Scan for the cell matching the given text and deliver its (x, y) coordinate at center. 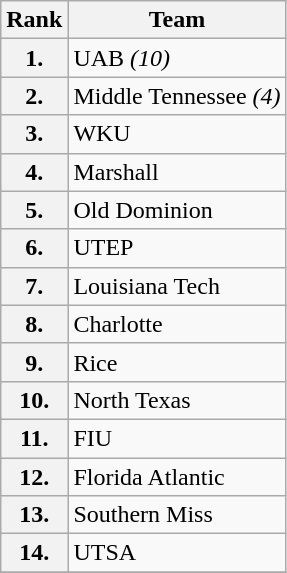
UTEP (177, 248)
6. (34, 248)
Team (177, 20)
3. (34, 134)
5. (34, 210)
Old Dominion (177, 210)
1. (34, 58)
Middle Tennessee (4) (177, 96)
8. (34, 324)
Charlotte (177, 324)
FIU (177, 438)
Rank (34, 20)
North Texas (177, 400)
Marshall (177, 172)
Louisiana Tech (177, 286)
WKU (177, 134)
9. (34, 362)
4. (34, 172)
UAB (10) (177, 58)
Florida Atlantic (177, 477)
Southern Miss (177, 515)
14. (34, 553)
UTSA (177, 553)
Rice (177, 362)
2. (34, 96)
13. (34, 515)
11. (34, 438)
10. (34, 400)
7. (34, 286)
12. (34, 477)
